Identify which cell holds the provided text, then report its (x, y) central coordinate. 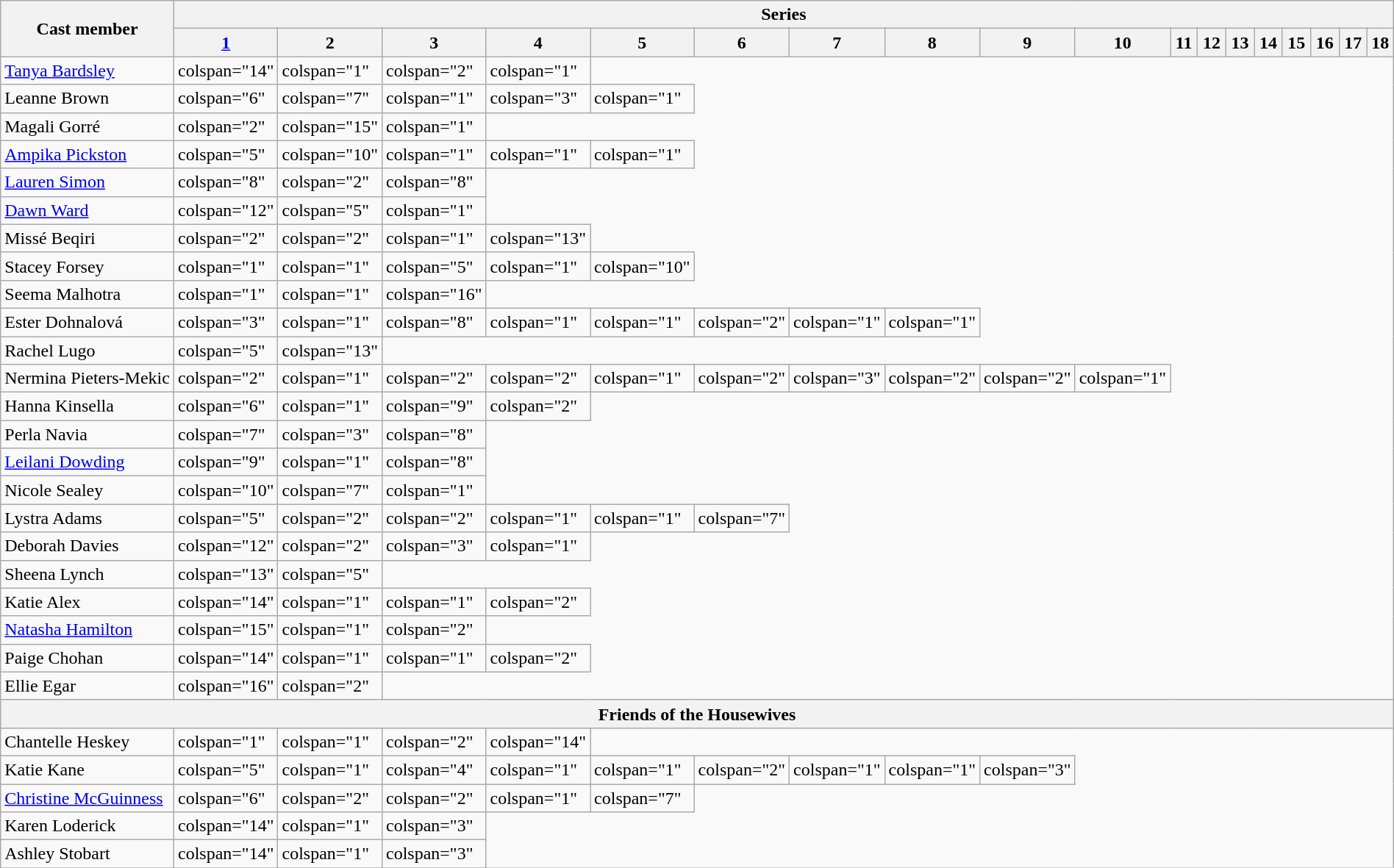
Nicole Sealey (87, 490)
Perla Navia (87, 434)
Leilani Dowding (87, 462)
Nermina Pieters-Mekic (87, 379)
Christine McGuinness (87, 797)
Dawn Ward (87, 210)
12 (1212, 43)
Katie Kane (87, 770)
4 (538, 43)
Ester Dohnalová (87, 322)
Karen Loderick (87, 826)
Deborah Davies (87, 546)
Ampika Pickston (87, 154)
Natasha Hamilton (87, 630)
16 (1325, 43)
5 (643, 43)
Katie Alex (87, 602)
Paige Chohan (87, 658)
colspan="4" (434, 770)
Series (784, 15)
7 (837, 43)
13 (1240, 43)
Tanya Bardsley (87, 71)
Rachel Lugo (87, 351)
Sheena Lynch (87, 574)
9 (1028, 43)
Stacey Forsey (87, 266)
Ellie Egar (87, 686)
8 (932, 43)
2 (330, 43)
Seema Malhotra (87, 294)
Cast member (87, 29)
Ashley Stobart (87, 854)
11 (1184, 43)
Magali Gorré (87, 126)
1 (226, 43)
14 (1268, 43)
18 (1380, 43)
10 (1123, 43)
17 (1353, 43)
6 (742, 43)
15 (1296, 43)
Friends of the Housewives (697, 714)
Missé Beqiri (87, 238)
Lystra Adams (87, 518)
3 (434, 43)
Chantelle Heskey (87, 742)
Hanna Kinsella (87, 406)
Lauren Simon (87, 182)
Leanne Brown (87, 98)
